Output the [x, y] coordinate of the center of the cell containing the given text.  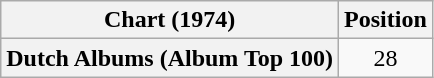
28 [386, 58]
Position [386, 20]
Dutch Albums (Album Top 100) [170, 58]
Chart (1974) [170, 20]
